Identify which cell holds the provided text, then report its (X, Y) central coordinate. 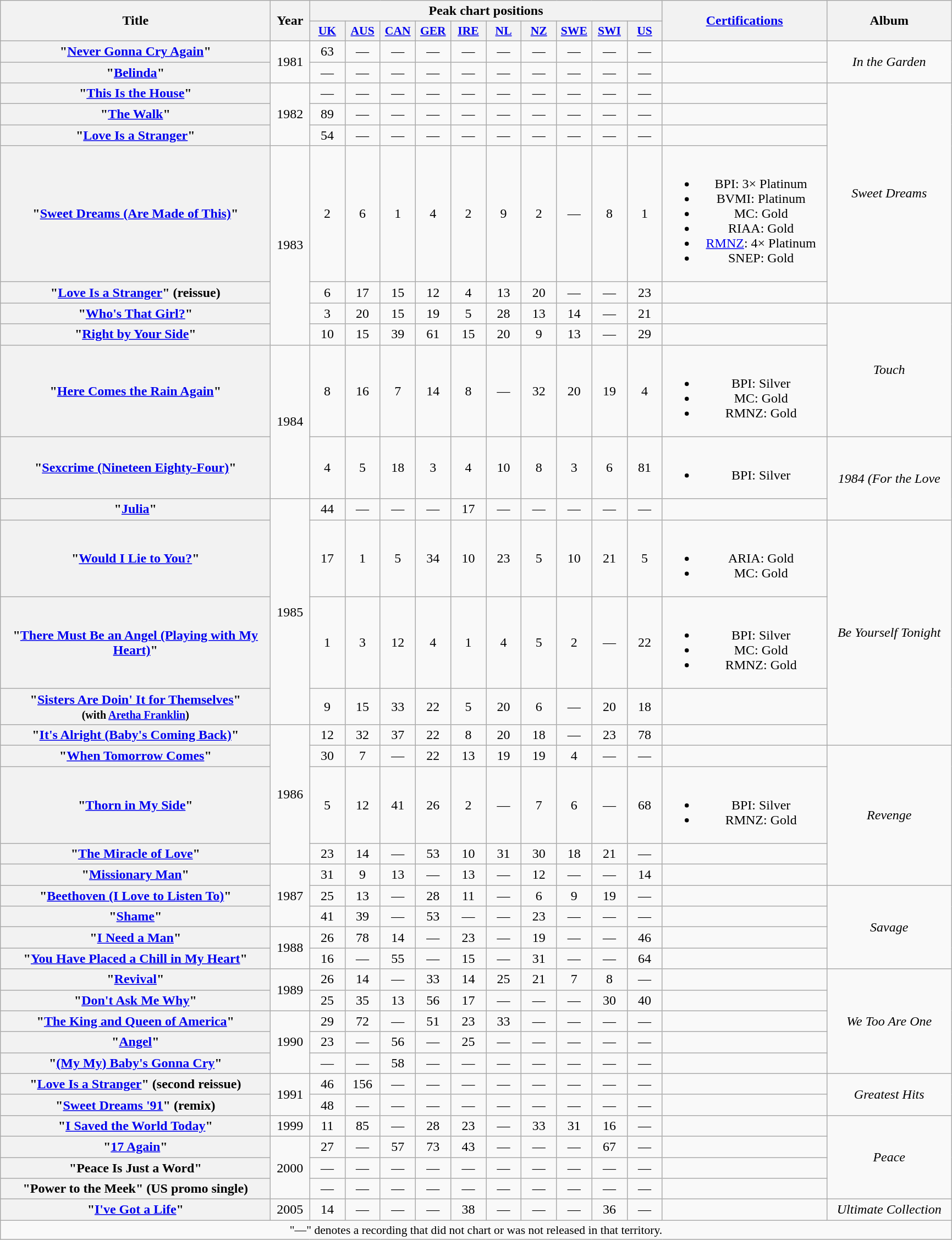
Sweet Dreams (889, 193)
"Shame" (135, 917)
"Angel" (135, 1042)
1981 (290, 62)
"It's Alright (Baby's Coming Back)" (135, 735)
81 (645, 467)
1988 (290, 948)
34 (433, 558)
"Peace Is Just a Word" (135, 1167)
Peak chart positions (486, 11)
"Sisters Are Doin' It for Themselves" (with Aretha Franklin) (135, 706)
58 (398, 1063)
54 (327, 135)
67 (609, 1147)
Title (135, 21)
"I Need a Man" (135, 938)
"Julia" (135, 509)
156 (362, 1084)
"There Must Be an Angel (Playing with My Heart)" (135, 642)
"The Walk" (135, 114)
40 (645, 1000)
In the Garden (889, 62)
BPI: 3× PlatinumBVMI: PlatinumMC: GoldRIAA: GoldRMNZ: 4× PlatinumSNEP: Gold (745, 214)
Savage (889, 927)
"The Miracle of Love" (135, 854)
1983 (290, 245)
US (645, 31)
1987 (290, 896)
1984 (290, 422)
1989 (290, 990)
61 (433, 334)
1984 (For the Love (889, 478)
"Missionary Man" (135, 875)
38 (468, 1210)
"The King and Queen of America" (135, 1021)
27 (327, 1147)
"Love Is a Stranger" (135, 135)
SWI (609, 31)
Peace (889, 1157)
Touch (889, 370)
"When Tomorrow Comes" (135, 756)
64 (645, 958)
"Sexcrime (Nineteen Eighty-Four)" (135, 467)
UK (327, 31)
51 (433, 1021)
We Too Are One (889, 1021)
63 (327, 51)
AUS (362, 31)
"Here Comes the Rain Again" (135, 390)
48 (327, 1105)
2005 (290, 1210)
"Love Is a Stranger" (reissue) (135, 293)
1986 (290, 794)
2000 (290, 1167)
SWE (574, 31)
89 (327, 114)
"—" denotes a recording that did not chart or was not released in that territory. (476, 1230)
1999 (290, 1126)
"17 Again" (135, 1147)
"Thorn in My Side" (135, 805)
Certifications (745, 21)
Ultimate Collection (889, 1210)
"Don't Ask Me Why" (135, 1000)
43 (468, 1147)
"Who's That Girl?" (135, 313)
BPI: Silver (745, 467)
35 (362, 1000)
Be Yourself Tonight (889, 632)
NZ (539, 31)
"(My My) Baby's Gonna Cry" (135, 1063)
NL (504, 31)
ARIA: GoldMC: Gold (745, 558)
"This Is the House" (135, 93)
GER (433, 31)
"Sweet Dreams (Are Made of This)" (135, 214)
"Never Gonna Cry Again" (135, 51)
55 (398, 958)
1985 (290, 611)
37 (398, 735)
"I Saved the World Today" (135, 1126)
"Revival" (135, 979)
73 (433, 1147)
"Would I Lie to You?" (135, 558)
1990 (290, 1042)
85 (362, 1126)
Album (889, 21)
Greatest Hits (889, 1094)
Revenge (889, 815)
68 (645, 805)
"Power to the Meek" (US promo single) (135, 1189)
BPI: SilverRMNZ: Gold (745, 805)
1991 (290, 1094)
Year (290, 21)
1982 (290, 114)
36 (609, 1210)
44 (327, 509)
"You Have Placed a Chill in My Heart" (135, 958)
"Belinda" (135, 72)
"Beethoven (I Love to Listen To)" (135, 896)
72 (362, 1021)
"Right by Your Side" (135, 334)
"I've Got a Life" (135, 1210)
57 (398, 1147)
"Love Is a Stranger" (second reissue) (135, 1084)
CAN (398, 31)
IRE (468, 31)
"Sweet Dreams '91" (remix) (135, 1105)
